Determine the (X, Y) coordinate at the center of the cell enclosing the given text.  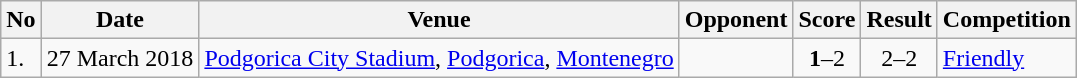
Score (827, 20)
Podgorica City Stadium, Podgorica, Montenegro (439, 58)
2–2 (899, 58)
27 March 2018 (120, 58)
Date (120, 20)
Venue (439, 20)
Result (899, 20)
No (21, 20)
Friendly (1006, 58)
1. (21, 58)
Opponent (736, 20)
Competition (1006, 20)
1–2 (827, 58)
